Locate the cell with the specified text and output its [x, y] center coordinate. 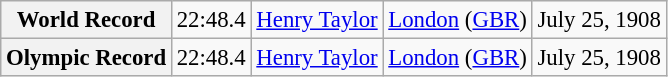
Olympic Record [86, 58]
World Record [86, 20]
